Extract the (x, y) coordinate from the center of the cell holding the provided text.  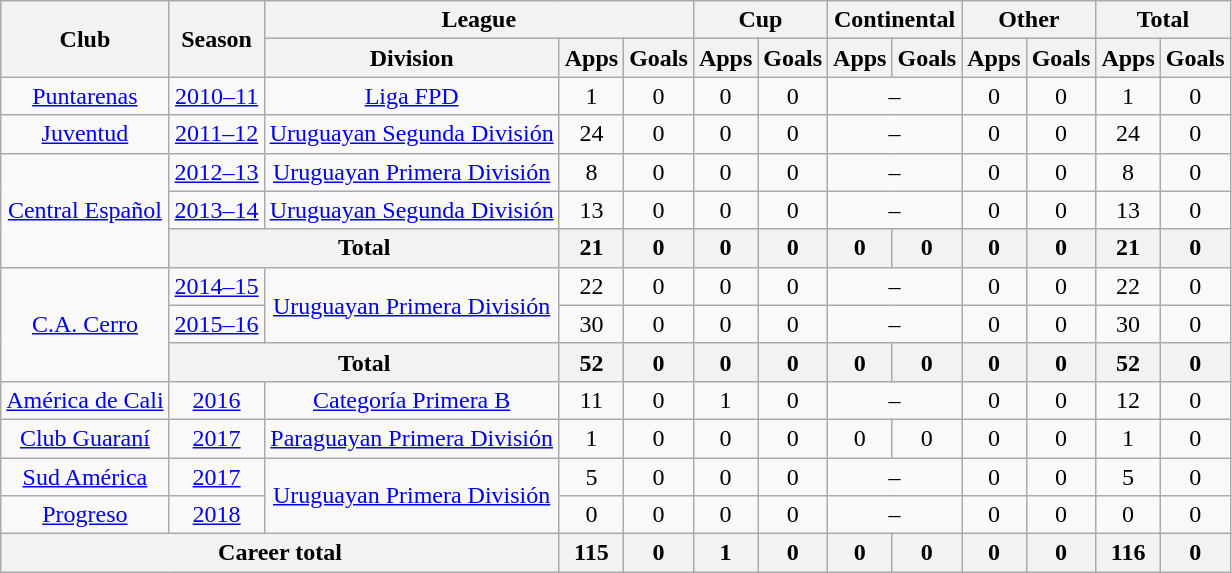
Progreso (85, 515)
2012–13 (216, 172)
América de Cali (85, 400)
Division (412, 58)
2010–11 (216, 96)
2015–16 (216, 324)
115 (591, 553)
2011–12 (216, 134)
Categoría Primera B (412, 400)
2018 (216, 515)
2013–14 (216, 210)
Club (85, 39)
Juventud (85, 134)
Liga FPD (412, 96)
Other (1029, 20)
Club Guaraní (85, 438)
Career total (280, 553)
Paraguayan Primera División (412, 438)
Central Español (85, 210)
116 (1128, 553)
Puntarenas (85, 96)
2016 (216, 400)
League (478, 20)
12 (1128, 400)
Season (216, 39)
Continental (895, 20)
2014–15 (216, 286)
11 (591, 400)
Sud América (85, 477)
C.A. Cerro (85, 324)
Cup (760, 20)
